Output the [x, y] coordinate of the center of the cell containing the given text.  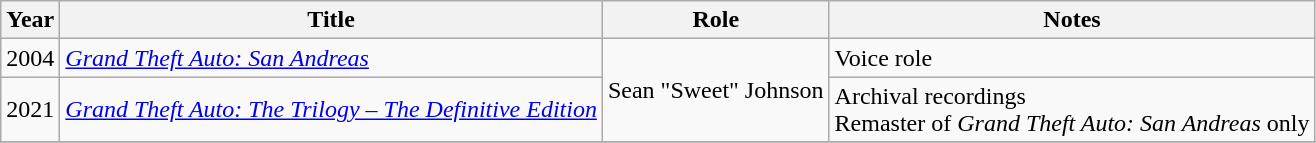
Sean "Sweet" Johnson [716, 90]
2004 [30, 58]
Grand Theft Auto: San Andreas [332, 58]
2021 [30, 110]
Role [716, 20]
Voice role [1072, 58]
Title [332, 20]
Notes [1072, 20]
Archival recordingsRemaster of Grand Theft Auto: San Andreas only [1072, 110]
Year [30, 20]
Grand Theft Auto: The Trilogy – The Definitive Edition [332, 110]
